Provide the (X, Y) coordinate of the cell's center where the given text is located.  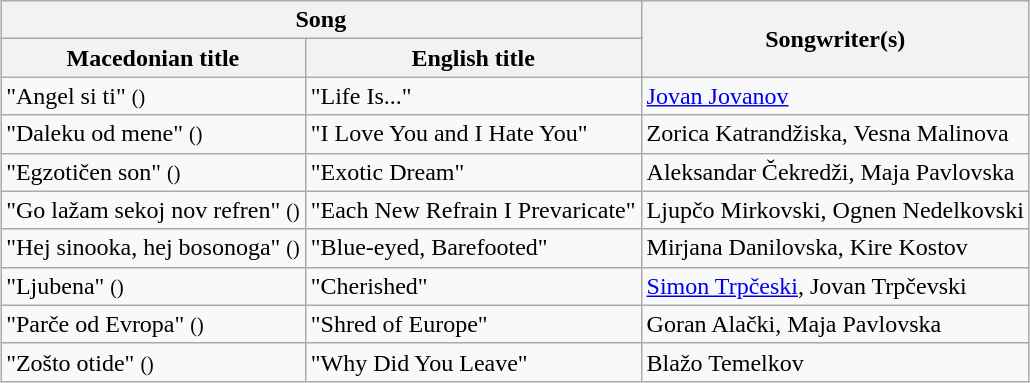
"Why Did You Leave" (473, 362)
"Shred of Europe" (473, 324)
"Each New Refrain I Prevaricate" (473, 210)
"Life Is..." (473, 96)
"I Love You and I Hate You" (473, 134)
English title (473, 58)
Zorica Katrandžiska, Vesna Malinova (835, 134)
"Cherished" (473, 286)
Macedonian title (154, 58)
"Angel si ti" () (154, 96)
"Daleku od mene" () (154, 134)
"Zošto otide" () (154, 362)
"Go lažam sekoj nov refren" () (154, 210)
Goran Alački, Maja Pavlovska (835, 324)
Ljupčo Mirkovski, Ognen Nedelkovski (835, 210)
Jovan Jovanov (835, 96)
Simon Trpčeski, Jovan Trpčevski (835, 286)
Mirjana Danilovska, Kire Kostov (835, 248)
Blažo Temelkov (835, 362)
"Blue-eyed, Barefooted" (473, 248)
"Ljubena" () (154, 286)
Songwriter(s) (835, 39)
Song (321, 20)
Aleksandar Čekredži, Maja Pavlovska (835, 172)
"Parče od Evropa" () (154, 324)
"Egzotičen son" () (154, 172)
"Exotic Dream" (473, 172)
"Hej sinooka, hej bosonoga" () (154, 248)
